Find where the given text appears and provide that cell's center as [x, y] coordinate. 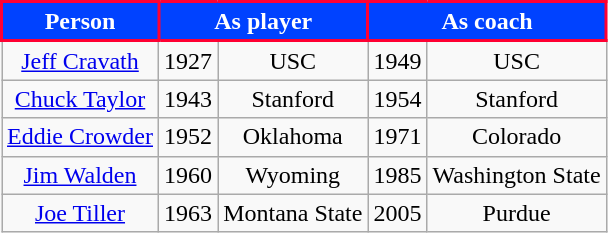
Joe Tiller [80, 213]
As coach [487, 22]
Washington State [516, 175]
Purdue [516, 213]
Jim Walden [80, 175]
Colorado [516, 137]
Wyoming [293, 175]
Chuck Taylor [80, 99]
Eddie Crowder [80, 137]
1971 [398, 137]
1943 [188, 99]
1963 [188, 213]
Montana State [293, 213]
Person [80, 22]
Jeff Cravath [80, 60]
1952 [188, 137]
As player [264, 22]
Oklahoma [293, 137]
1954 [398, 99]
1949 [398, 60]
1960 [188, 175]
1927 [188, 60]
1985 [398, 175]
2005 [398, 213]
